Identify which cell holds the provided text, then report its (X, Y) central coordinate. 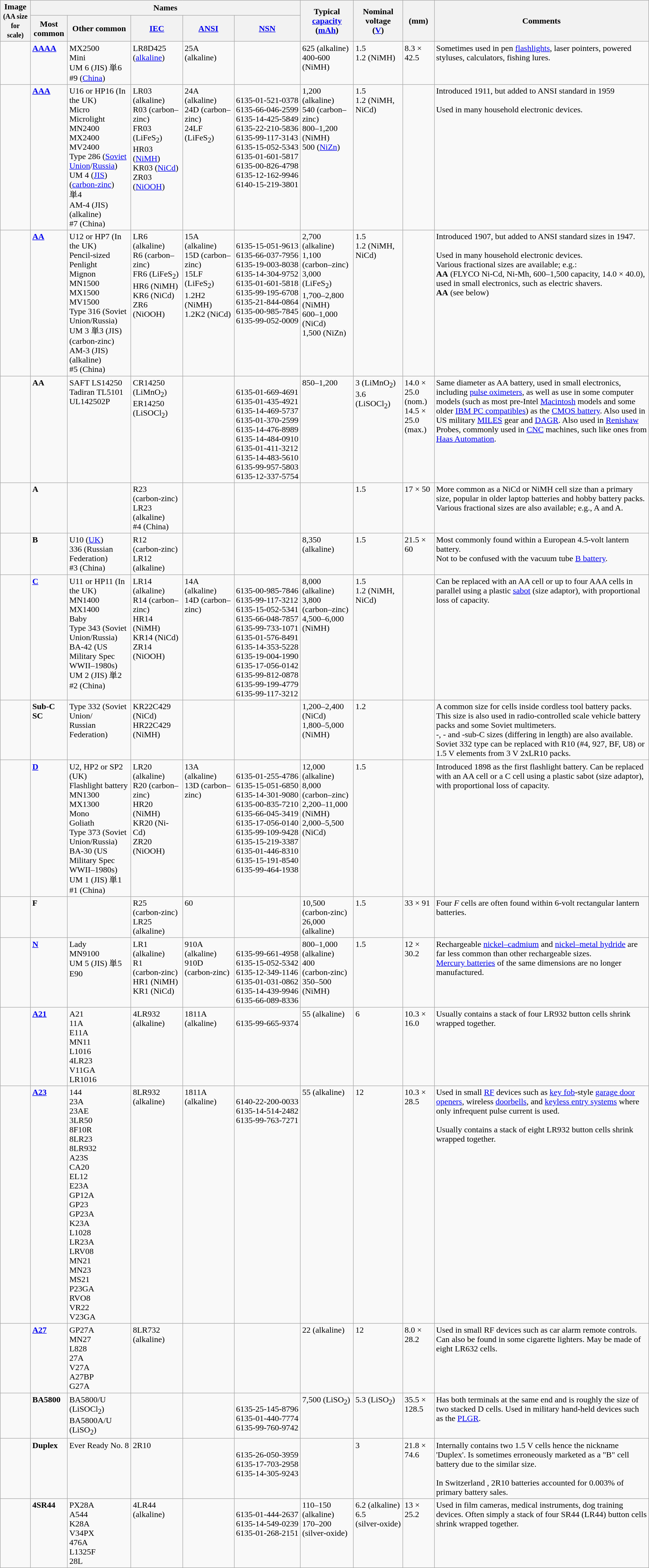
A21 (49, 1047)
6135-25-145-8796 6135-01-440-7774 6135-99-760-9742 (267, 1416)
21.8 × 74.6 (418, 1468)
3 (378, 1468)
Other common (99, 28)
A2111AE11AMN11L10164LR23V11GALR1016 (99, 1047)
3 (LiMnO2)3.6 (LiSOCl2) (378, 429)
U10 (UK)336 (Russian Federation)#3 (China) (99, 554)
LadyMN9100UM 5 (JIS) 単5E90 (99, 972)
8LR932 (alkaline) (157, 1205)
Introduced 1911, but added to ANSI standard in 1959Used in many household electronic devices. (542, 157)
R12 (carbon‑zinc)LR12 (alkaline) (157, 554)
6135-01-444-2637 6135-14-549-0239 6135-01-268-2151 (267, 1533)
25A (alkaline) (208, 63)
625 (alkaline)400-600 (NiMH) (327, 63)
N (49, 972)
GP27AMN27L82827AV27AA27BPG27A (99, 1358)
R23 (carbon‑zinc)LR23 (alkaline)#4 (China) (157, 508)
D (49, 828)
4LR932 (alkaline) (157, 1047)
CR14250 (LiMnO2)ER14250 (LiSOCl2) (157, 429)
LR03 (alkaline)R03 (carbon–zinc)FR03 (LiFeS2)HR03 (NiMH)KR03 (NiCd)ZR03 (NiOOH) (157, 157)
110–150 (alkaline)170–200 (silver‑oxide) (327, 1533)
MX2500MiniUM 6 (JIS) 単6#9 (China) (99, 63)
B (49, 554)
6 (378, 1047)
A23 (49, 1205)
6140-22-200-0033 6135-14-514-2482 6135-99-763-7271 (267, 1205)
Image(AA size for scale) (15, 21)
LR6 (alkaline)R6 (carbon–zinc)FR6 (LiFeS2)HR6 (NiMH)KR6 (NiCd)ZR6 (NiOOH) (157, 303)
1.2 (378, 730)
(mm) (418, 21)
LR8D425 (alkaline) (157, 63)
800–1,000 (alkaline)400 (carbon‑zinc)350–500 (NiMH) (327, 972)
2,700 (alkaline)1,100 (carbon–zinc)3,000 (LiFeS2)1,700–2,800 (NiMH)600–1,000 (NiCd)1,500 (NiZn) (327, 303)
KR22C429 (NiCd)HR22C429 (NiMH) (157, 730)
35.5 × 128.5 (418, 1416)
BA5800 (49, 1416)
U11 or HP11 (In the UK)MN1400MX1400BabyType 343 (Soviet Union/Russia)BA-42 (US Military Spec WWII–1980s)UM 2 (JIS) 単2#2 (China) (99, 637)
8,000 (alkaline)3,800 (carbon–zinc)4,500–6,000 (NiMH) (327, 637)
13 × 25.2 (418, 1533)
10.3 × 16.0 (418, 1047)
910A (alkaline)910D (carbon‑zinc) (208, 972)
7,500 (LiSO2) (327, 1416)
U2, HP2 or SP2 (UK)Flashlight batteryMN1300MX1300MonoGoliathType 373 (Soviet Union/Russia)BA-30 (US Military Spec WWII–1980s)UM 1 (JIS) 単1#1 (China) (99, 828)
Can be replaced with an AA cell or up to four AAA cells in parallel using a plastic sabot (size adaptor), with proportional loss of capacity. (542, 637)
C (49, 637)
Typical capacity (mAh) (327, 21)
Most commonly found within a European 4.5-volt lantern battery.Not to be confused with the vacuum tube B battery. (542, 554)
4LR44 (alkaline) (157, 1533)
Sub-CSC (49, 730)
A (49, 508)
BA5800/U (LiSOCl2)BA5800A/U (LiSO2) (99, 1416)
8.0 × 28.2 (418, 1358)
13A (alkaline)13D (carbon–zinc) (208, 828)
AAA (49, 157)
24A (alkaline)24D (carbon–zinc)24LF (LiFeS2) (208, 157)
33 × 91 (418, 917)
Duplex (49, 1468)
6.2 (alkaline)6.5 (silver‑oxide) (378, 1533)
6135-99-661-4958 6135-15-052-5342 6135-12-349-1146 6135-01-031-0862 6135-14-439-9946 6135-66-089-8336 (267, 972)
6135-26-050-3959 6135-17-703-2958 6135-14-305-9243 (267, 1468)
8LR732 (alkaline) (157, 1358)
LR14 (alkaline)R14 (carbon–zinc)HR14 (NiMH)KR14 (NiCd)ZR14 (NiOOH) (157, 637)
15A (alkaline)15D (carbon–zinc)15LF (LiFeS2)1.2H2 (NiMH)1.2K2 (NiCd) (208, 303)
R25 (carbon‑zinc)LR25 (alkaline) (157, 917)
IEC (157, 28)
14423A23AE3LR508F10R8LR238LR932A23SCA20EL12E23AGP12AGP23GP23AK23AL1028LR23ALRV08MN21MN23MS21P23GARVO8VR22V23GA (99, 1205)
U16 or HP16 (In the UK)MicroMicrolightMN2400MX2400MV2400Type 286 (Soviet Union/Russia)UM 4 (JIS)(carbon-zinc) 単4AM-4 (JIS)(alkaline) #7 (China) (99, 157)
1,200–2,400 (NiCd)1,800–5,000 (NiMH) (327, 730)
ANSI (208, 28)
Nominal voltage (V) (378, 21)
60 (208, 917)
A27 (49, 1358)
LR20 (alkaline)R20 (carbon–zinc)HR20 (NiMH)KR20 (Ni-Cd)ZR20 (NiOOH) (157, 828)
Has both terminals at the same end and is roughly the size of two stacked D cells. Used in military hand-held devices such as the PLGR. (542, 1416)
4SR44 (49, 1533)
8.3 × 42.5 (418, 63)
AAAA (49, 63)
SAFT LS14250Tadiran TL5101UL142502P (99, 429)
850–1,200 (327, 429)
5.3 (LiSO2) (378, 1416)
Names (166, 8)
Four F cells are often found within 6-volt rectangular lantern batteries. (542, 917)
NSN (267, 28)
Used in film cameras, medical instruments, dog training devices. Often simply a stack of four SR44 (LR44) button cells shrink wrapped together. (542, 1533)
21.5 × 60 (418, 554)
12 × 30.2 (418, 972)
10,500 (carbon‑zinc)26,000 (alkaline) (327, 917)
Sometimes used in pen flashlights, laser pointers, powered styluses, calculators, fishing lures. (542, 63)
PX28AA544K28AV34PX476AL1325F28L (99, 1533)
Ever Ready No. 8 (99, 1468)
1,200 (alkaline)540 (carbon–zinc)800–1,200 (NiMH)500 (NiZn) (327, 157)
Comments (542, 21)
LR1 (alkaline)R1 (carbon‑zinc)HR1 (NiMH)KR1 (NiCd) (157, 972)
2R10 (157, 1468)
14.0 × 25.0 (nom.)14.5 × 25.0 (max.) (418, 429)
22 (alkaline) (327, 1358)
14A (alkaline)14D (carbon–zinc) (208, 637)
Type 332 (Soviet Union/Russian Federation) (99, 730)
Usually contains a stack of four LR932 button cells shrink wrapped together. (542, 1047)
Used in small RF devices such as car alarm remote controls. Can also be found in some cigarette lighters. May be made of eight LR632 cells. (542, 1358)
1.51.2 (NiMH) (378, 63)
F (49, 917)
17 × 50 (418, 508)
12,000 (alkaline)8,000 (carbon–zinc)2,200–11,000 (NiMH)2,000–5,500 (NiCd) (327, 828)
8,350 (alkaline) (327, 554)
Most common (49, 28)
10.3 × 28.5 (418, 1205)
6135-99-665-9374 (267, 1047)
